Detect which cell encompasses the target text, then output its [x, y] center coordinate. 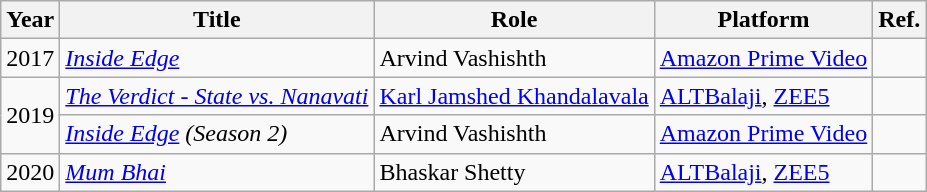
2017 [30, 58]
Mum Bhai [217, 172]
The Verdict - State vs. Nanavati [217, 96]
Platform [763, 20]
Inside Edge (Season 2) [217, 134]
Title [217, 20]
Role [514, 20]
2020 [30, 172]
2019 [30, 115]
Karl Jamshed Khandalavala [514, 96]
Inside Edge [217, 58]
Ref. [900, 20]
Bhaskar Shetty [514, 172]
Year [30, 20]
